Detect which cell encompasses the target text, then output its (x, y) center coordinate. 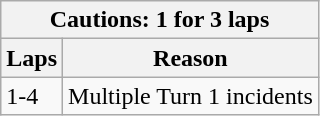
1-4 (32, 96)
Cautions: 1 for 3 laps (160, 20)
Reason (191, 58)
Multiple Turn 1 incidents (191, 96)
Laps (32, 58)
